Scan for the cell matching the given text and deliver its [X, Y] coordinate at center. 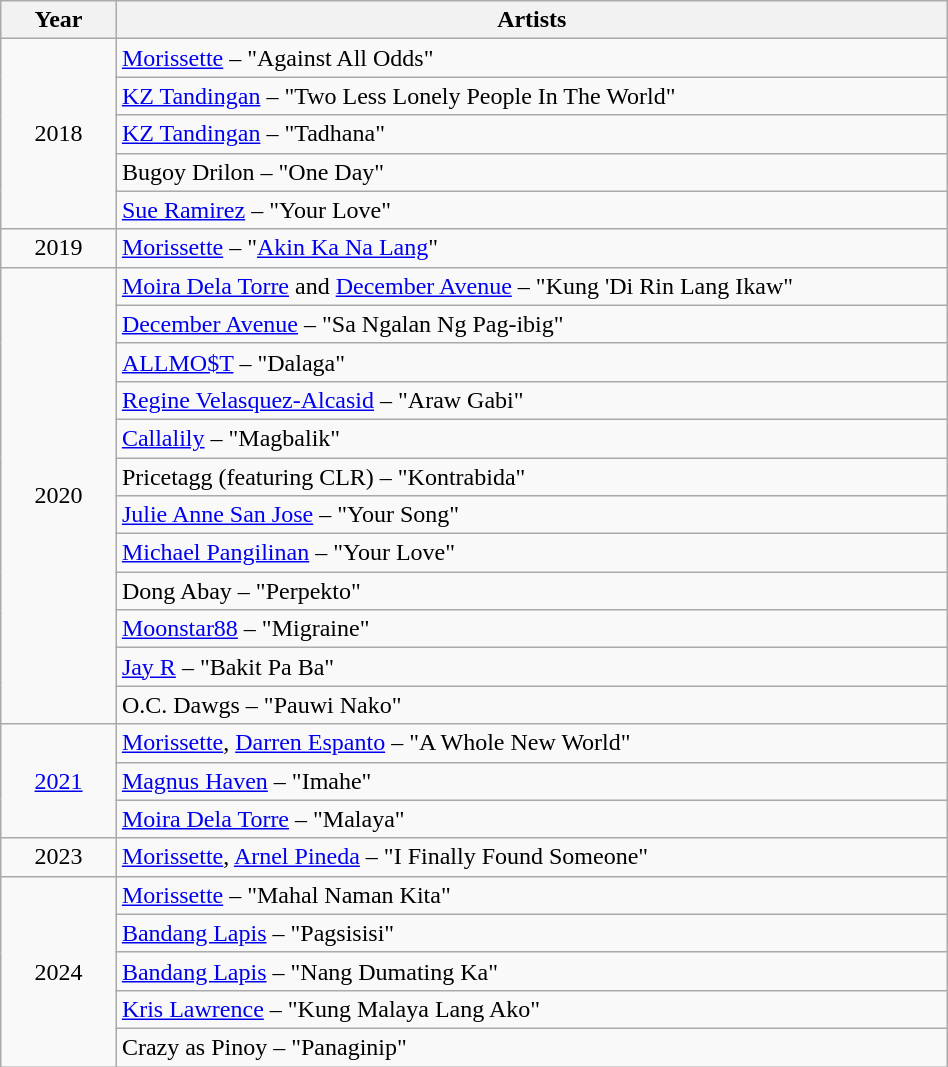
KZ Tandingan – "Two Less Lonely People In The World" [532, 96]
Sue Ramirez – "Your Love" [532, 210]
Michael Pangilinan – "Your Love" [532, 553]
Artists [532, 20]
KZ Tandingan – "Tadhana" [532, 134]
Bandang Lapis – "Pagsisisi" [532, 933]
Moira Dela Torre and December Avenue – "Kung 'Di Rin Lang Ikaw" [532, 286]
Morissette – "Against All Odds" [532, 58]
2023 [59, 857]
Jay R – "Bakit Pa Ba" [532, 667]
Moonstar88 – "Migraine" [532, 629]
Callalily – "Magbalik" [532, 438]
Morissette – "Mahal Naman Kita" [532, 895]
Bugoy Drilon – "One Day" [532, 172]
Julie Anne San Jose – "Your Song" [532, 515]
2024 [59, 971]
Magnus Haven – "Imahe" [532, 781]
Year [59, 20]
2019 [59, 248]
Crazy as Pinoy – "Panaginip" [532, 1047]
December Avenue – "Sa Ngalan Ng Pag-ibig" [532, 324]
ALLMO$T – "Dalaga" [532, 362]
Morissette, Arnel Pineda – "I Finally Found Someone" [532, 857]
Bandang Lapis – "Nang Dumating Ka" [532, 971]
Regine Velasquez-Alcasid – "Araw Gabi" [532, 400]
Morissette – "Akin Ka Na Lang" [532, 248]
2018 [59, 134]
Morissette, Darren Espanto – "A Whole New World" [532, 743]
2020 [59, 496]
O.C. Dawgs – "Pauwi Nako" [532, 705]
Pricetagg (featuring CLR) – "Kontrabida" [532, 477]
2021 [59, 781]
Kris Lawrence – "Kung Malaya Lang Ako" [532, 1009]
Moira Dela Torre – "Malaya" [532, 819]
Dong Abay – "Perpekto" [532, 591]
